From the cell containing the given text, extract its center point as [X, Y] coordinate. 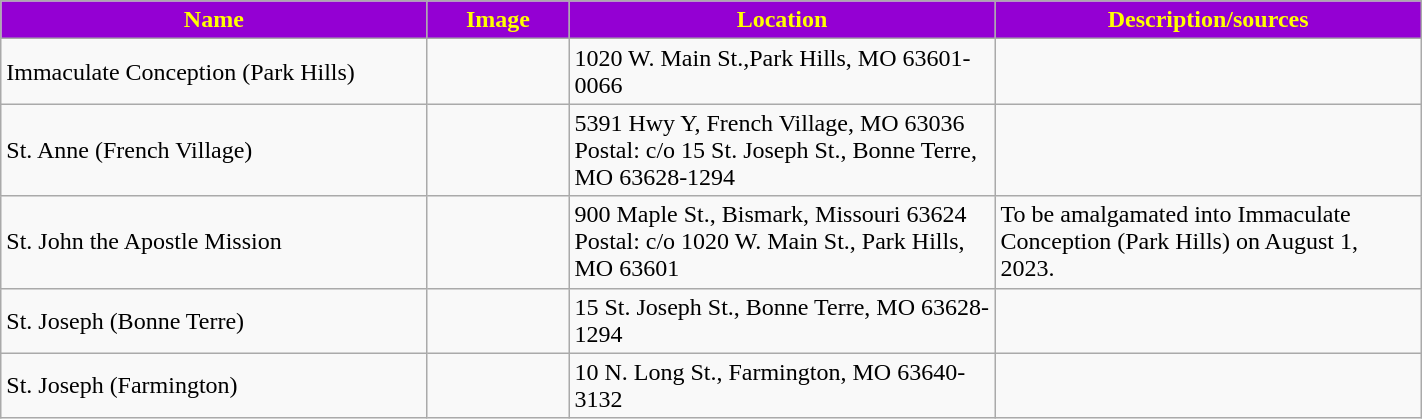
Description/sources [1208, 20]
1020 W. Main St.,Park Hills, MO 63601-0066 [782, 72]
5391 Hwy Y, French Village, MO 63036Postal: c/o 15 St. Joseph St., Bonne Terre, MO 63628-1294 [782, 150]
10 N. Long St., Farmington, MO 63640-3132 [782, 386]
Immaculate Conception (Park Hills) [214, 72]
St. Anne (French Village) [214, 150]
St. Joseph (Bonne Terre) [214, 320]
Name [214, 20]
Location [782, 20]
900 Maple St., Bismark, Missouri 63624Postal: c/o 1020 W. Main St., Park Hills, MO 63601 [782, 242]
Image [498, 20]
St. John the Apostle Mission [214, 242]
To be amalgamated into Immaculate Conception (Park Hills) on August 1, 2023. [1208, 242]
St. Joseph (Farmington) [214, 386]
15 St. Joseph St., Bonne Terre, MO 63628-1294 [782, 320]
